Search for the cell housing the specified text and yield its (x, y) center coordinate. 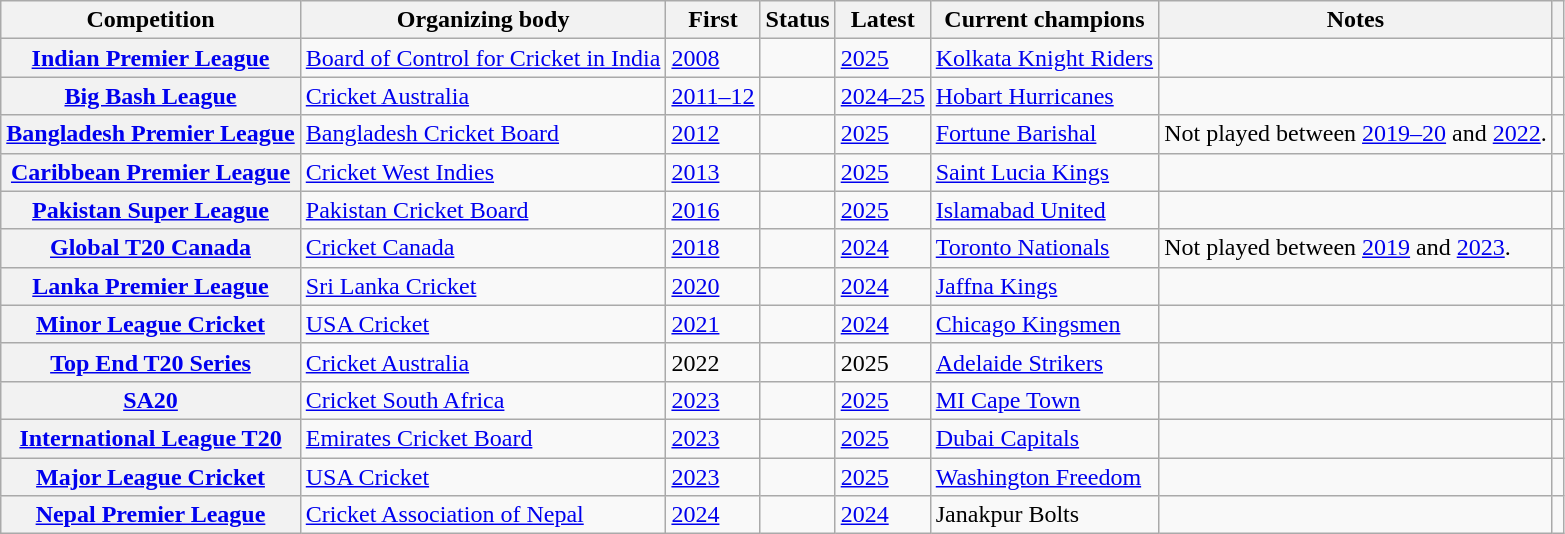
Indian Premier League (151, 58)
Chicago Kingsmen (1044, 324)
Adelaide Strikers (1044, 362)
2022 (713, 362)
Janakpur Bolts (1044, 515)
Status (798, 20)
2013 (713, 172)
First (713, 20)
SA20 (151, 400)
Emirates Cricket Board (483, 438)
2024–25 (882, 96)
Not played between 2019 and 2023. (1356, 248)
Saint Lucia Kings (1044, 172)
2020 (713, 286)
Bangladesh Cricket Board (483, 134)
Cricket Canada (483, 248)
Washington Freedom (1044, 477)
Nepal Premier League (151, 515)
Top End T20 Series (151, 362)
Minor League Cricket (151, 324)
2008 (713, 58)
Cricket West Indies (483, 172)
Jaffna Kings (1044, 286)
2018 (713, 248)
Dubai Capitals (1044, 438)
Toronto Nationals (1044, 248)
2016 (713, 210)
Organizing body (483, 20)
Pakistan Cricket Board (483, 210)
Global T20 Canada (151, 248)
Cricket South Africa (483, 400)
Sri Lanka Cricket (483, 286)
Caribbean Premier League (151, 172)
Notes (1356, 20)
Board of Control for Cricket in India (483, 58)
Hobart Hurricanes (1044, 96)
Islamabad United (1044, 210)
2011–12 (713, 96)
Lanka Premier League (151, 286)
Not played between 2019–20 and 2022. (1356, 134)
Fortune Barishal (1044, 134)
Cricket Association of Nepal (483, 515)
MI Cape Town (1044, 400)
2012 (713, 134)
Pakistan Super League (151, 210)
Major League Cricket (151, 477)
2021 (713, 324)
Big Bash League (151, 96)
International League T20 (151, 438)
Current champions (1044, 20)
Latest (882, 20)
Bangladesh Premier League (151, 134)
Kolkata Knight Riders (1044, 58)
Competition (151, 20)
